From the cell containing the given text, extract its center point as (X, Y) coordinate. 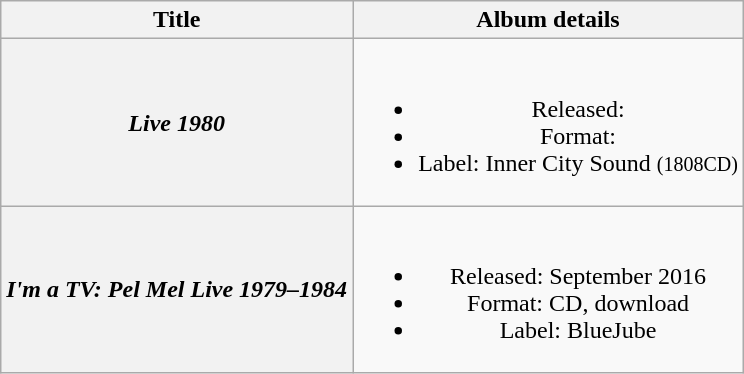
Released:Format:Label: Inner City Sound (1808CD) (548, 122)
Title (177, 20)
I'm a TV: Pel Mel Live 1979–1984 (177, 290)
Album details (548, 20)
Released: September 2016Format: CD, downloadLabel: BlueJube (548, 290)
Live 1980 (177, 122)
